Find where the given text appears and provide that cell's center as [x, y] coordinate. 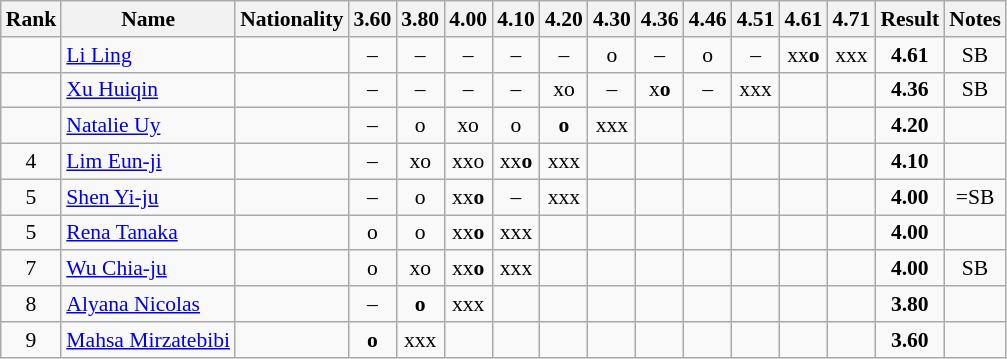
Nationality [292, 19]
4.71 [851, 19]
Notes [975, 19]
9 [32, 340]
Rank [32, 19]
Lim Eun-ji [148, 162]
4.30 [612, 19]
Rena Tanaka [148, 233]
Wu Chia-ju [148, 269]
8 [32, 304]
Name [148, 19]
Result [910, 19]
Xu Huiqin [148, 90]
Mahsa Mirzatebibi [148, 340]
Shen Yi-ju [148, 197]
Li Ling [148, 55]
4.46 [708, 19]
4 [32, 162]
4.51 [756, 19]
Alyana Nicolas [148, 304]
Natalie Uy [148, 126]
7 [32, 269]
=SB [975, 197]
